Pinpoint the cell where the given text exists, returning its [x, y] midpoint coordinate. 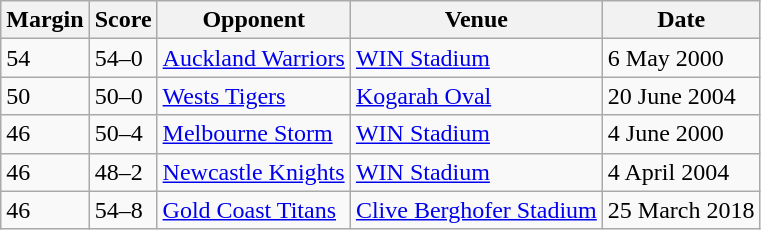
50 [45, 96]
4 April 2004 [681, 172]
50–0 [123, 96]
6 May 2000 [681, 58]
Opponent [254, 20]
Date [681, 20]
Venue [476, 20]
54–8 [123, 210]
48–2 [123, 172]
Newcastle Knights [254, 172]
Wests Tigers [254, 96]
25 March 2018 [681, 210]
Gold Coast Titans [254, 210]
Margin [45, 20]
Clive Berghofer Stadium [476, 210]
50–4 [123, 134]
Score [123, 20]
Melbourne Storm [254, 134]
Auckland Warriors [254, 58]
4 June 2000 [681, 134]
54–0 [123, 58]
Kogarah Oval [476, 96]
20 June 2004 [681, 96]
54 [45, 58]
